Provide the (x, y) coordinate of the cell's center where the given text is located.  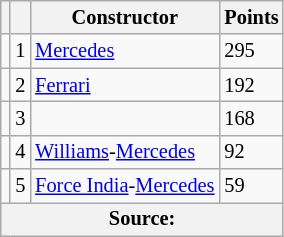
4 (20, 152)
Points (251, 17)
Force India-Mercedes (124, 186)
295 (251, 51)
Constructor (124, 17)
5 (20, 186)
Mercedes (124, 51)
Ferrari (124, 85)
59 (251, 186)
Source: (142, 219)
92 (251, 152)
2 (20, 85)
168 (251, 118)
192 (251, 85)
1 (20, 51)
Williams-Mercedes (124, 152)
3 (20, 118)
